Detect which cell encompasses the target text, then output its (x, y) center coordinate. 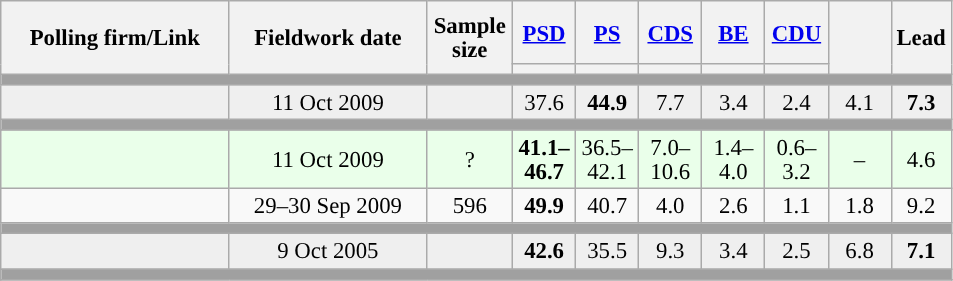
35.5 (608, 252)
7.7 (670, 102)
Lead (921, 38)
41.1–46.7 (544, 160)
4.6 (921, 160)
Polling firm/Link (115, 38)
9 Oct 2005 (328, 252)
1.4–4.0 (734, 160)
7.1 (921, 252)
? (470, 160)
– (860, 160)
BE (734, 32)
40.7 (608, 206)
1.1 (796, 206)
37.6 (544, 102)
1.8 (860, 206)
36.5–42.1 (608, 160)
PS (608, 32)
Sample size (470, 38)
4.1 (860, 102)
9.3 (670, 252)
2.5 (796, 252)
CDS (670, 32)
44.9 (608, 102)
29–30 Sep 2009 (328, 206)
49.9 (544, 206)
4.0 (670, 206)
2.6 (734, 206)
2.4 (796, 102)
42.6 (544, 252)
CDU (796, 32)
PSD (544, 32)
7.3 (921, 102)
9.2 (921, 206)
Fieldwork date (328, 38)
596 (470, 206)
7.0–10.6 (670, 160)
0.6–3.2 (796, 160)
6.8 (860, 252)
